Capture the cell that displays the provided text and extract its (X, Y) central coordinate. 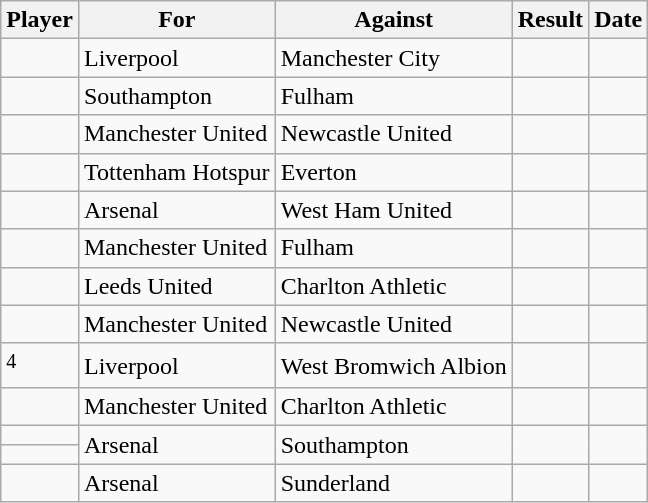
Date (618, 20)
West Ham United (394, 210)
Against (394, 20)
Tottenham Hotspur (176, 172)
Everton (394, 172)
Player (40, 20)
Leeds United (176, 286)
Manchester City (394, 58)
Sunderland (394, 483)
For (176, 20)
4 (40, 366)
Result (550, 20)
West Bromwich Albion (394, 366)
